Output the (x, y) coordinate of the center of the cell containing the given text.  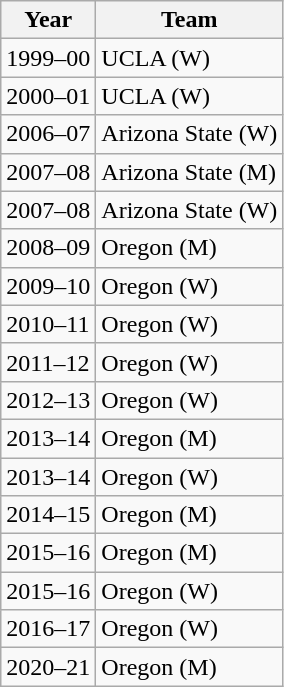
Team (190, 20)
2011–12 (48, 362)
2006–07 (48, 134)
2000–01 (48, 96)
1999–00 (48, 58)
Year (48, 20)
2012–13 (48, 400)
2016–17 (48, 629)
Arizona State (M) (190, 172)
2020–21 (48, 667)
2014–15 (48, 515)
2009–10 (48, 286)
2010–11 (48, 324)
2008–09 (48, 248)
